Scan for the cell matching the given text and deliver its [X, Y] coordinate at center. 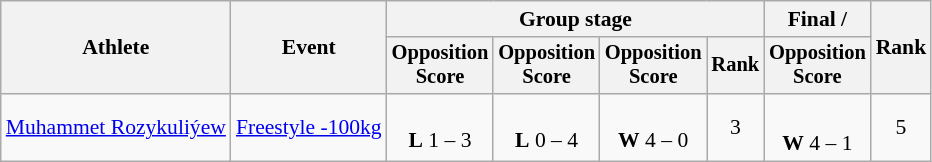
Group stage [576, 19]
W 4 – 0 [654, 128]
Event [309, 48]
Athlete [116, 48]
W 4 – 1 [818, 128]
Muhammet Rozykuliýew [116, 128]
5 [902, 128]
Final / [818, 19]
L 1 – 3 [440, 128]
L 0 – 4 [546, 128]
Freestyle -100kg [309, 128]
3 [735, 128]
